From the cell containing the given text, extract its center point as [X, Y] coordinate. 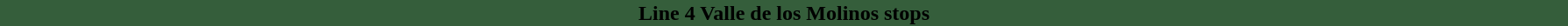
Line 4 Valle de los Molinos stops [784, 13]
